Output the (x, y) coordinate of the center of the cell containing the given text.  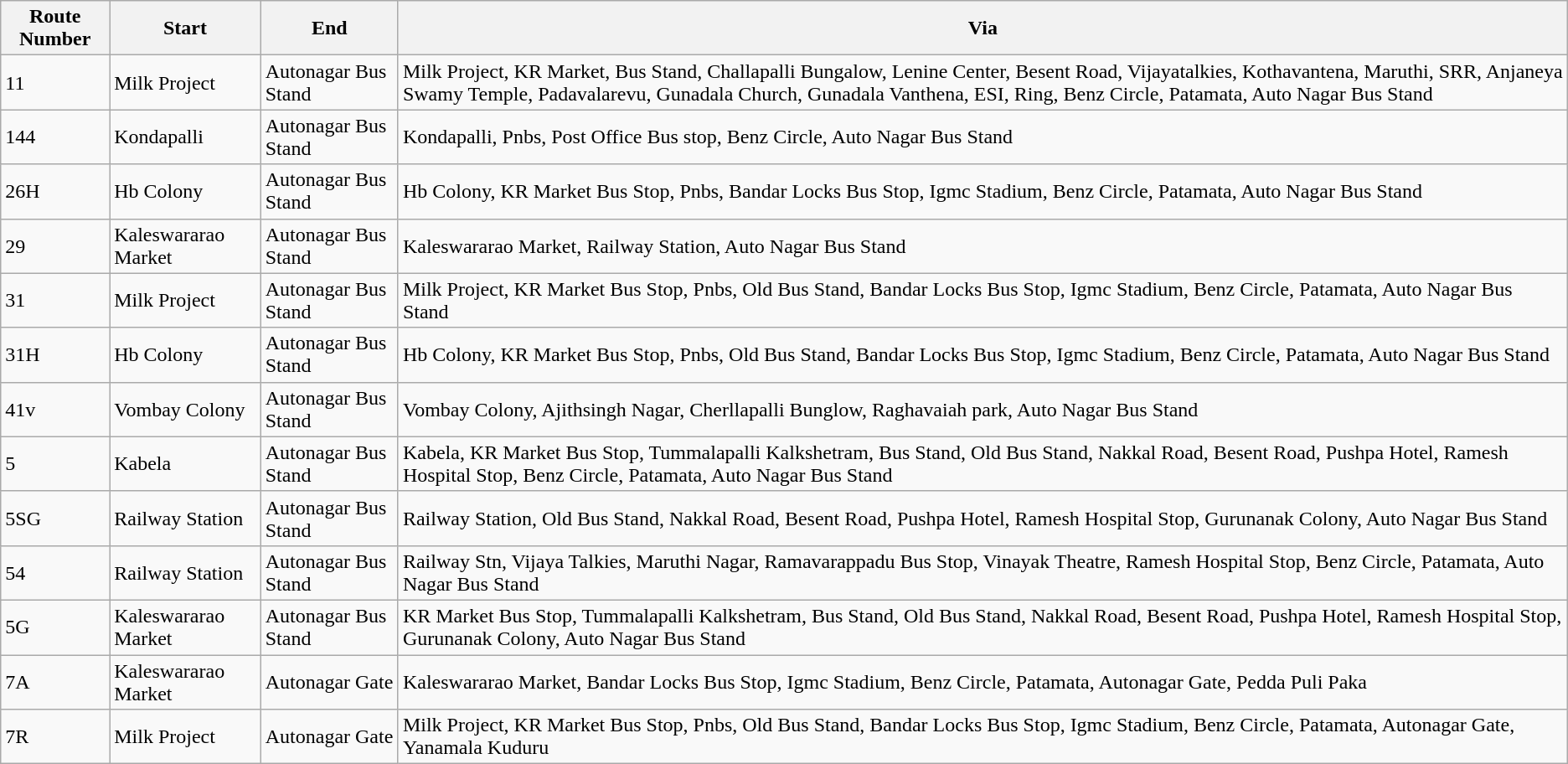
Kabela (186, 464)
Via (983, 28)
Vombay Colony, Ajithsingh Nagar, Cherllapalli Bunglow, Raghavaiah park, Auto Nagar Bus Stand (983, 409)
7R (55, 737)
41v (55, 409)
Start (186, 28)
Kondapalli, Pnbs, Post Office Bus stop, Benz Circle, Auto Nagar Bus Stand (983, 137)
Hb Colony, KR Market Bus Stop, Pnbs, Old Bus Stand, Bandar Locks Bus Stop, Igmc Stadium, Benz Circle, Patamata, Auto Nagar Bus Stand (983, 355)
144 (55, 137)
31 (55, 300)
Milk Project, KR Market Bus Stop, Pnbs, Old Bus Stand, Bandar Locks Bus Stop, Igmc Stadium, Benz Circle, Patamata, Autonagar Gate, Yanamala Kuduru (983, 737)
7A (55, 682)
Route Number (55, 28)
5G (55, 627)
5SG (55, 518)
Kondapalli (186, 137)
11 (55, 82)
Hb Colony, KR Market Bus Stop, Pnbs, Bandar Locks Bus Stop, Igmc Stadium, Benz Circle, Patamata, Auto Nagar Bus Stand (983, 191)
Kaleswararao Market, Railway Station, Auto Nagar Bus Stand (983, 246)
54 (55, 573)
End (329, 28)
Railway Station, Old Bus Stand, Nakkal Road, Besent Road, Pushpa Hotel, Ramesh Hospital Stop, Gurunanak Colony, Auto Nagar Bus Stand (983, 518)
29 (55, 246)
Milk Project, KR Market Bus Stop, Pnbs, Old Bus Stand, Bandar Locks Bus Stop, Igmc Stadium, Benz Circle, Patamata, Auto Nagar Bus Stand (983, 300)
26H (55, 191)
31H (55, 355)
Vombay Colony (186, 409)
Kaleswararao Market, Bandar Locks Bus Stop, Igmc Stadium, Benz Circle, Patamata, Autonagar Gate, Pedda Puli Paka (983, 682)
5 (55, 464)
